Capture the cell that displays the provided text and extract its [x, y] central coordinate. 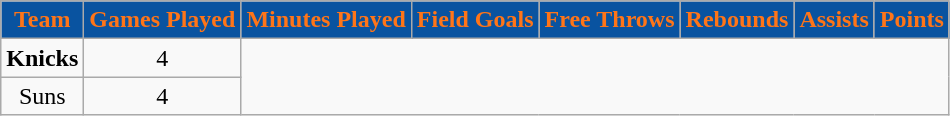
Assists [834, 20]
Free Throws [610, 20]
Knicks [42, 58]
Suns [42, 96]
Points [912, 20]
Minutes Played [326, 20]
Rebounds [737, 20]
Games Played [162, 20]
Field Goals [475, 20]
Team [42, 20]
